Capture the cell that displays the provided text and extract its [X, Y] central coordinate. 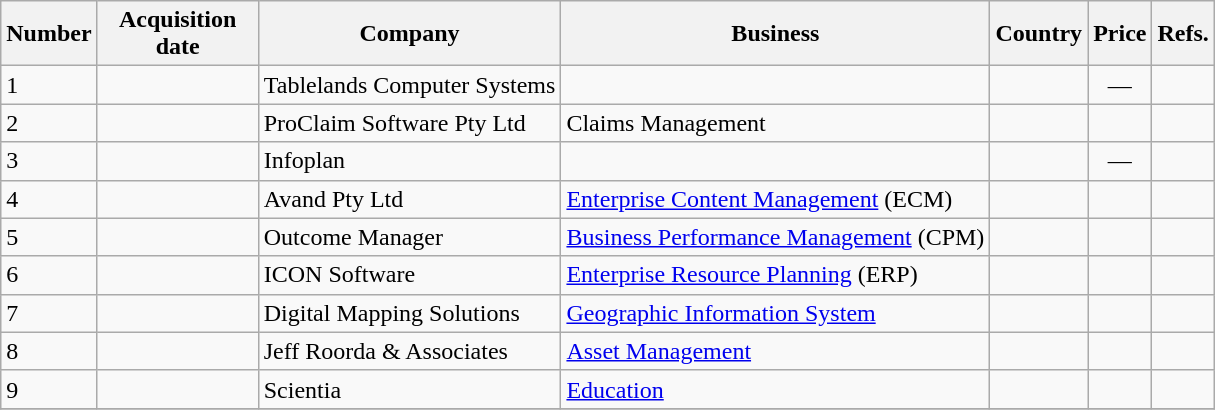
Avand Pty Ltd [410, 199]
Scientia [410, 389]
Business [776, 34]
6 [49, 275]
Tablelands Computer Systems [410, 85]
Digital Mapping Solutions [410, 313]
Refs. [1183, 34]
Outcome Manager [410, 237]
Price [1120, 34]
Asset Management [776, 351]
8 [49, 351]
Business Performance Management (CPM) [776, 237]
7 [49, 313]
Country [1039, 34]
ProClaim Software Pty Ltd [410, 123]
Number [49, 34]
Acquisition date [178, 34]
Education [776, 389]
1 [49, 85]
Enterprise Resource Planning (ERP) [776, 275]
3 [49, 161]
2 [49, 123]
Jeff Roorda & Associates [410, 351]
Enterprise Content Management (ECM) [776, 199]
Claims Management [776, 123]
Geographic Information System [776, 313]
4 [49, 199]
Company [410, 34]
5 [49, 237]
Infoplan [410, 161]
9 [49, 389]
ICON Software [410, 275]
